Determine the [X, Y] coordinate at the center of the cell enclosing the given text.  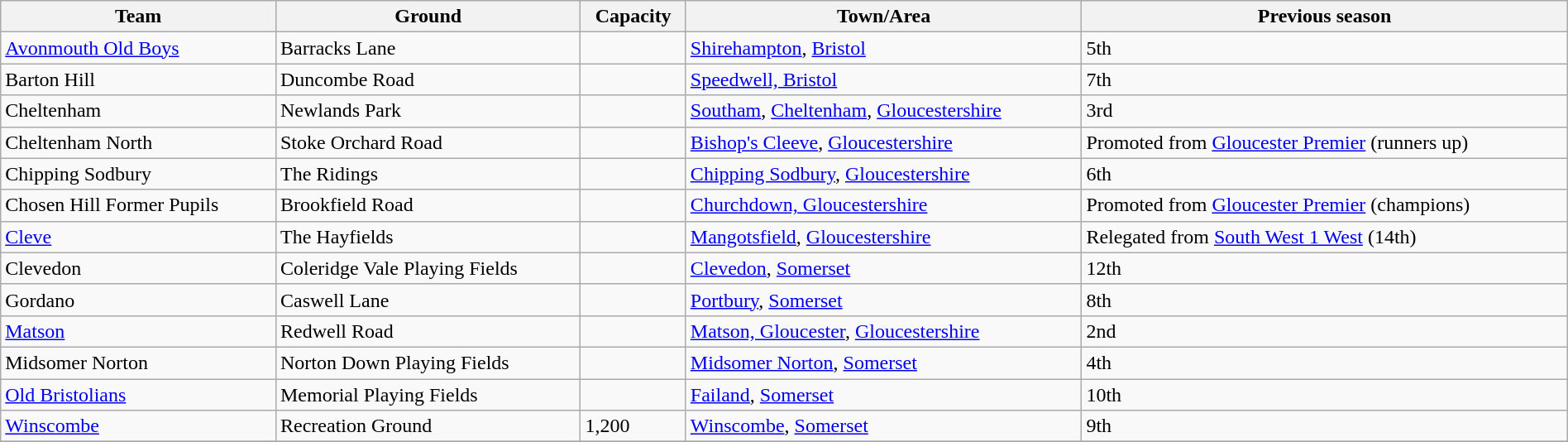
3rd [1325, 111]
Cheltenham [139, 111]
Caswell Lane [428, 300]
10th [1325, 395]
5th [1325, 48]
Newlands Park [428, 111]
Bishop's Cleeve, Gloucestershire [883, 142]
Redwell Road [428, 331]
Cleve [139, 237]
Town/Area [883, 17]
Matson [139, 331]
Barton Hill [139, 79]
Avonmouth Old Boys [139, 48]
The Ridings [428, 174]
1,200 [633, 426]
Portbury, Somerset [883, 300]
Chipping Sodbury [139, 174]
Memorial Playing Fields [428, 395]
Promoted from Gloucester Premier (runners up) [1325, 142]
The Hayfields [428, 237]
7th [1325, 79]
Speedwell, Bristol [883, 79]
Failand, Somerset [883, 395]
Coleridge Vale Playing Fields [428, 268]
Team [139, 17]
Midsomer Norton, Somerset [883, 363]
Mangotsfield, Gloucestershire [883, 237]
Capacity [633, 17]
Clevedon [139, 268]
Barracks Lane [428, 48]
Duncombe Road [428, 79]
Matson, Gloucester, Gloucestershire [883, 331]
Ground [428, 17]
Midsomer Norton [139, 363]
4th [1325, 363]
Chosen Hill Former Pupils [139, 205]
Old Bristolians [139, 395]
Stoke Orchard Road [428, 142]
Relegated from South West 1 West (14th) [1325, 237]
Previous season [1325, 17]
9th [1325, 426]
Churchdown, Gloucestershire [883, 205]
Chipping Sodbury, Gloucestershire [883, 174]
Gordano [139, 300]
Brookfield Road [428, 205]
Norton Down Playing Fields [428, 363]
Southam, Cheltenham, Gloucestershire [883, 111]
Shirehampton, Bristol [883, 48]
Cheltenham North [139, 142]
2nd [1325, 331]
6th [1325, 174]
Winscombe, Somerset [883, 426]
Clevedon, Somerset [883, 268]
8th [1325, 300]
Winscombe [139, 426]
Recreation Ground [428, 426]
12th [1325, 268]
Promoted from Gloucester Premier (champions) [1325, 205]
